Locate the cell with the specified text and output its (X, Y) center coordinate. 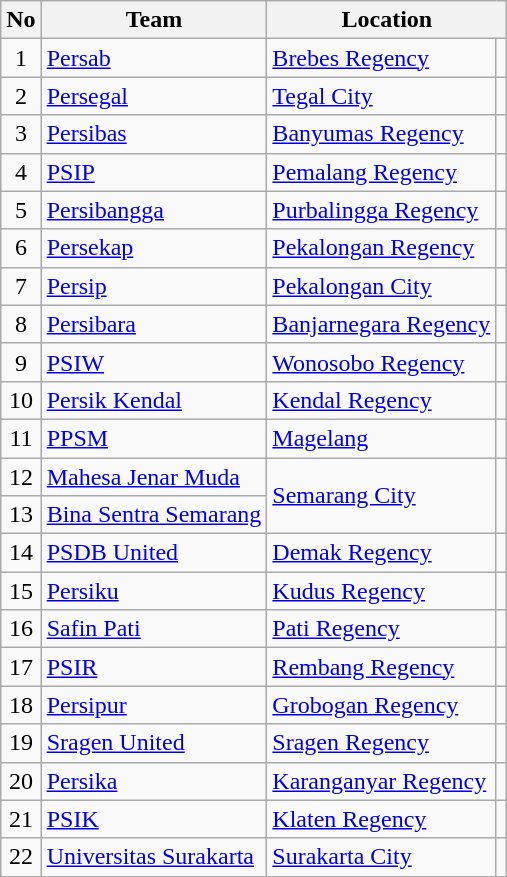
18 (21, 705)
Kendal Regency (382, 400)
Demak Regency (382, 553)
Surakarta City (382, 857)
Team (154, 20)
PPSM (154, 438)
PSIR (154, 667)
Banyumas Regency (382, 134)
6 (21, 248)
Rembang Regency (382, 667)
Persibas (154, 134)
Banjarnegara Regency (382, 324)
PSDB United (154, 553)
Persik Kendal (154, 400)
Bina Sentra Semarang (154, 515)
Semarang City (382, 496)
Klaten Regency (382, 819)
16 (21, 629)
No (21, 20)
Persipur (154, 705)
12 (21, 477)
3 (21, 134)
13 (21, 515)
Pemalang Regency (382, 172)
5 (21, 210)
7 (21, 286)
Persegal (154, 96)
Purbalingga Regency (382, 210)
Safin Pati (154, 629)
Location (387, 20)
19 (21, 743)
Magelang (382, 438)
Pekalongan City (382, 286)
Tegal City (382, 96)
14 (21, 553)
Mahesa Jenar Muda (154, 477)
Pati Regency (382, 629)
PSIK (154, 819)
Persibara (154, 324)
10 (21, 400)
4 (21, 172)
Kudus Regency (382, 591)
Persip (154, 286)
Sragen Regency (382, 743)
11 (21, 438)
8 (21, 324)
Brebes Regency (382, 58)
1 (21, 58)
Persekap (154, 248)
Persika (154, 781)
PSIW (154, 362)
22 (21, 857)
20 (21, 781)
Persiku (154, 591)
Persibangga (154, 210)
PSIP (154, 172)
9 (21, 362)
21 (21, 819)
15 (21, 591)
Karanganyar Regency (382, 781)
Pekalongan Regency (382, 248)
Wonosobo Regency (382, 362)
17 (21, 667)
Sragen United (154, 743)
Persab (154, 58)
Grobogan Regency (382, 705)
Universitas Surakarta (154, 857)
2 (21, 96)
